Locate the cell with the specified text and output its (x, y) center coordinate. 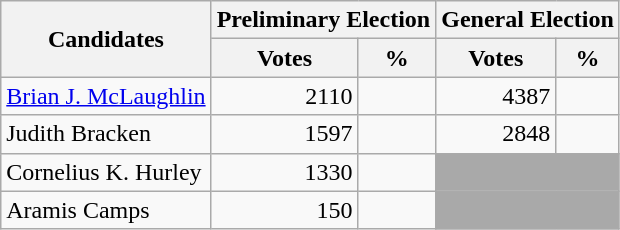
Preliminary Election (324, 20)
General Election (528, 20)
1330 (284, 172)
150 (284, 210)
1597 (284, 134)
Candidates (106, 39)
Judith Bracken (106, 134)
2848 (496, 134)
Aramis Camps (106, 210)
2110 (284, 96)
Brian J. McLaughlin (106, 96)
Cornelius K. Hurley (106, 172)
4387 (496, 96)
